Scan for the cell matching the given text and deliver its [X, Y] coordinate at center. 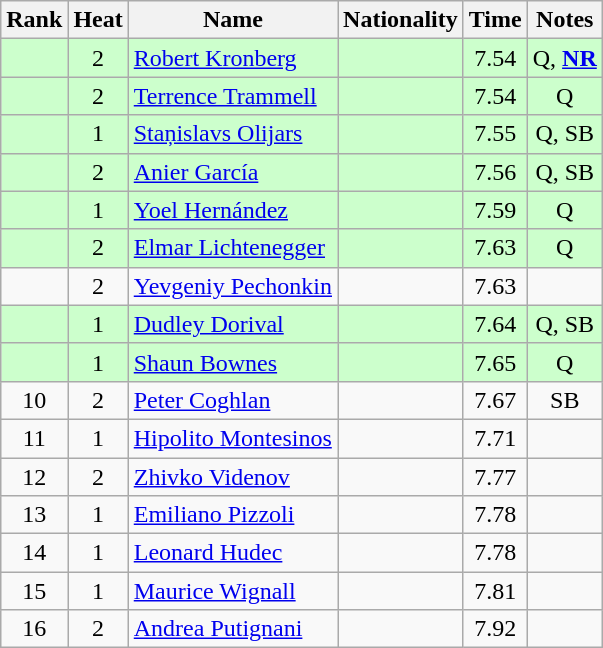
Maurice Wignall [232, 591]
Staņislavs Olijars [232, 134]
Yoel Hernández [232, 210]
7.64 [495, 324]
Zhivko Videnov [232, 477]
13 [34, 515]
Heat [98, 20]
7.56 [495, 172]
Elmar Lichtenegger [232, 248]
Dudley Dorival [232, 324]
16 [34, 629]
Hipolito Montesinos [232, 438]
Robert Kronberg [232, 58]
7.77 [495, 477]
7.59 [495, 210]
11 [34, 438]
SB [564, 400]
Shaun Bownes [232, 362]
7.92 [495, 629]
Rank [34, 20]
Leonard Hudec [232, 553]
Yevgeniy Pechonkin [232, 286]
15 [34, 591]
7.71 [495, 438]
7.65 [495, 362]
Peter Coghlan [232, 400]
14 [34, 553]
Time [495, 20]
Emiliano Pizzoli [232, 515]
Anier García [232, 172]
Notes [564, 20]
Name [232, 20]
Q, NR [564, 58]
12 [34, 477]
7.67 [495, 400]
Andrea Putignani [232, 629]
10 [34, 400]
Terrence Trammell [232, 96]
Nationality [401, 20]
7.55 [495, 134]
7.81 [495, 591]
